Locate the cell with the specified text and output its (x, y) center coordinate. 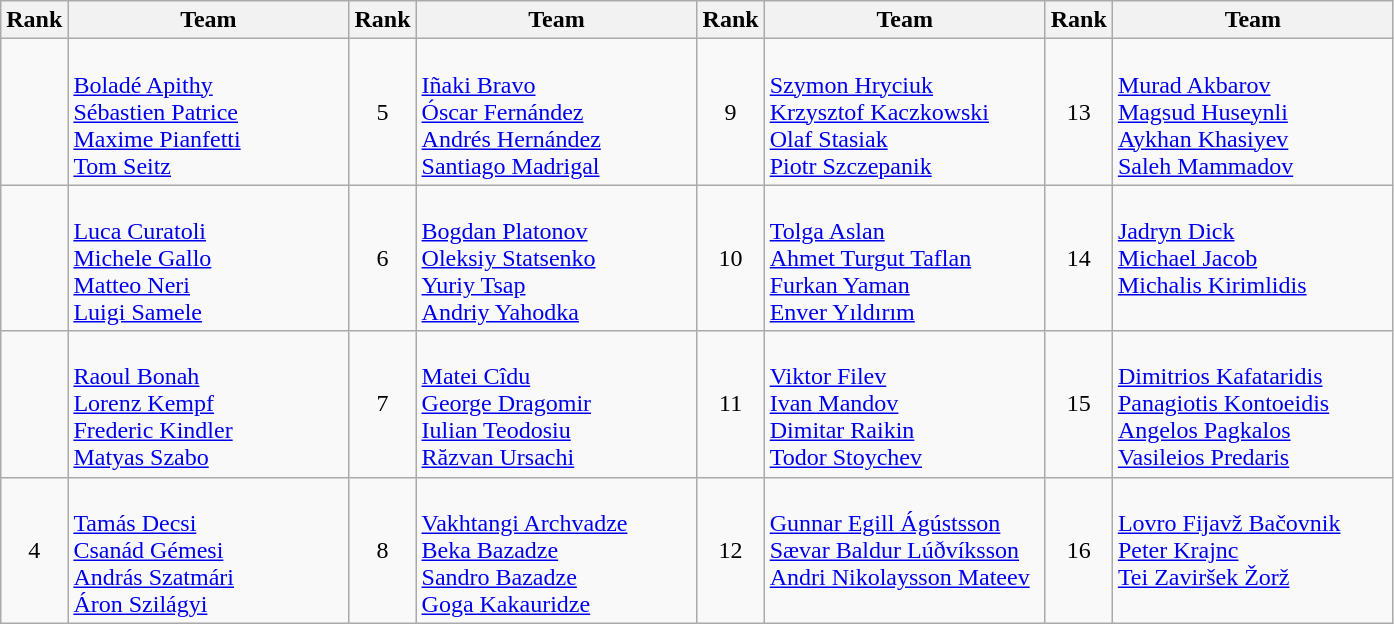
Dimitrios KafataridisPanagiotis KontoeidisAngelos PagkalosVasileios Predaris (1252, 404)
11 (730, 404)
Szymon HryciukKrzysztof KaczkowskiOlaf StasiakPiotr Szczepanik (904, 112)
Matei CîduGeorge DragomirIulian TeodosiuRăzvan Ursachi (556, 404)
Tolga AslanAhmet Turgut TaflanFurkan YamanEnver Yıldırım (904, 258)
6 (382, 258)
15 (1078, 404)
Bogdan PlatonovOleksiy StatsenkoYuriy TsapAndriy Yahodka (556, 258)
Luca CuratoliMichele GalloMatteo NeriLuigi Samele (208, 258)
Iñaki BravoÓscar FernándezAndrés HernándezSantiago Madrigal (556, 112)
Viktor FilevIvan MandovDimitar RaikinTodor Stoychev (904, 404)
Tamás DecsiCsanád GémesiAndrás SzatmáriÁron Szilágyi (208, 550)
13 (1078, 112)
Murad AkbarovMagsud HuseynliAykhan KhasiyevSaleh Mammadov (1252, 112)
16 (1078, 550)
Gunnar Egill ÁgústssonSævar Baldur LúðvíkssonAndri Nikolaysson Mateev (904, 550)
7 (382, 404)
Lovro Fijavž BačovnikPeter KrajncTei Zaviršek Žorž (1252, 550)
8 (382, 550)
Jadryn DickMichael JacobMichalis Kirimlidis (1252, 258)
4 (34, 550)
10 (730, 258)
Boladé ApithySébastien PatriceMaxime PianfettiTom Seitz (208, 112)
Vakhtangi ArchvadzeBeka BazadzeSandro BazadzeGoga Kakauridze (556, 550)
9 (730, 112)
14 (1078, 258)
Raoul BonahLorenz KempfFrederic KindlerMatyas Szabo (208, 404)
5 (382, 112)
12 (730, 550)
